Output the (x, y) coordinate of the center of the cell containing the given text.  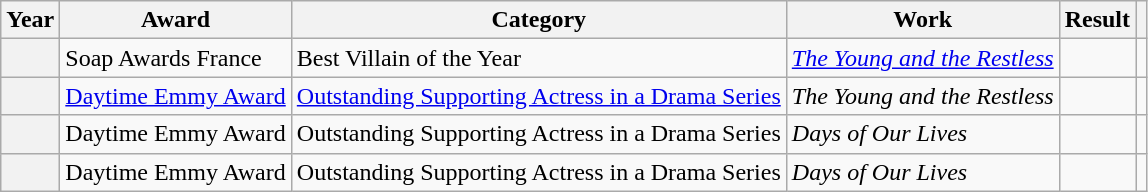
Work (922, 20)
Award (176, 20)
Result (1097, 20)
Soap Awards France (176, 58)
Year (30, 20)
Best Villain of the Year (538, 58)
Category (538, 20)
